Search for the cell housing the specified text and yield its [x, y] center coordinate. 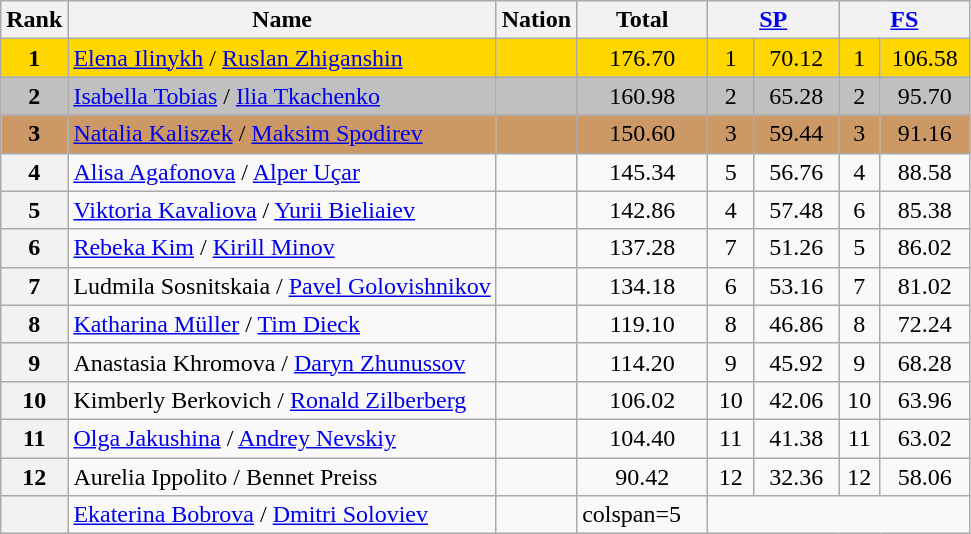
145.34 [642, 172]
45.92 [796, 362]
85.38 [925, 210]
88.58 [925, 172]
119.10 [642, 324]
Kimberly Berkovich / Ronald Zilberberg [282, 400]
FS [904, 20]
68.28 [925, 362]
Isabella Tobias / Ilia Tkachenko [282, 96]
53.16 [796, 286]
142.86 [642, 210]
Nation [536, 20]
137.28 [642, 248]
160.98 [642, 96]
106.02 [642, 400]
104.40 [642, 438]
42.06 [796, 400]
41.38 [796, 438]
63.02 [925, 438]
Rank [34, 20]
46.86 [796, 324]
150.60 [642, 134]
86.02 [925, 248]
106.58 [925, 58]
51.26 [796, 248]
Katharina Müller / Tim Dieck [282, 324]
56.76 [796, 172]
Ludmila Sosnitskaia / Pavel Golovishnikov [282, 286]
Elena Ilinykh / Ruslan Zhiganshin [282, 58]
114.20 [642, 362]
57.48 [796, 210]
58.06 [925, 477]
SP [774, 20]
65.28 [796, 96]
32.36 [796, 477]
colspan=5 [642, 515]
Natalia Kaliszek / Maksim Spodirev [282, 134]
59.44 [796, 134]
95.70 [925, 96]
Olga Jakushina / Andrey Nevskiy [282, 438]
Viktoria Kavaliova / Yurii Bieliaiev [282, 210]
81.02 [925, 286]
Total [642, 20]
Name [282, 20]
70.12 [796, 58]
72.24 [925, 324]
63.96 [925, 400]
Ekaterina Bobrova / Dmitri Soloviev [282, 515]
134.18 [642, 286]
Rebeka Kim / Kirill Minov [282, 248]
176.70 [642, 58]
Alisa Agafonova / Alper Uçar [282, 172]
Anastasia Khromova / Daryn Zhunussov [282, 362]
90.42 [642, 477]
91.16 [925, 134]
Aurelia Ippolito / Bennet Preiss [282, 477]
